Search for the cell housing the specified text and yield its (x, y) center coordinate. 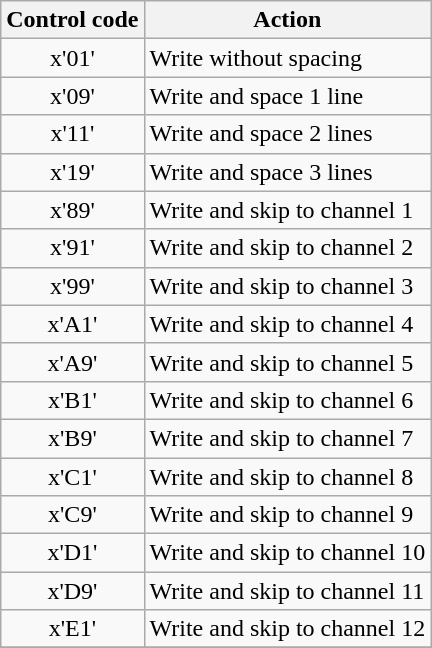
Write and space 1 line (288, 96)
Write and skip to channel 7 (288, 438)
x'C1' (72, 477)
Write and skip to channel 11 (288, 591)
x'E1' (72, 629)
Write and skip to channel 8 (288, 477)
x'19' (72, 172)
x'B9' (72, 438)
Write and space 3 lines (288, 172)
Action (288, 20)
Write and space 2 lines (288, 134)
Write and skip to channel 1 (288, 210)
Write and skip to channel 12 (288, 629)
Write and skip to channel 4 (288, 324)
Write and skip to channel 9 (288, 515)
Write without spacing (288, 58)
x'B1' (72, 400)
Write and skip to channel 2 (288, 248)
x'D9' (72, 591)
x'89' (72, 210)
x'A9' (72, 362)
Write and skip to channel 5 (288, 362)
Write and skip to channel 6 (288, 400)
x'A1' (72, 324)
x'D1' (72, 553)
x'99' (72, 286)
x'09' (72, 96)
x'01' (72, 58)
x'11' (72, 134)
Control code (72, 20)
x'C9' (72, 515)
x'91' (72, 248)
Write and skip to channel 3 (288, 286)
Write and skip to channel 10 (288, 553)
